Capture the cell that displays the provided text and extract its (X, Y) central coordinate. 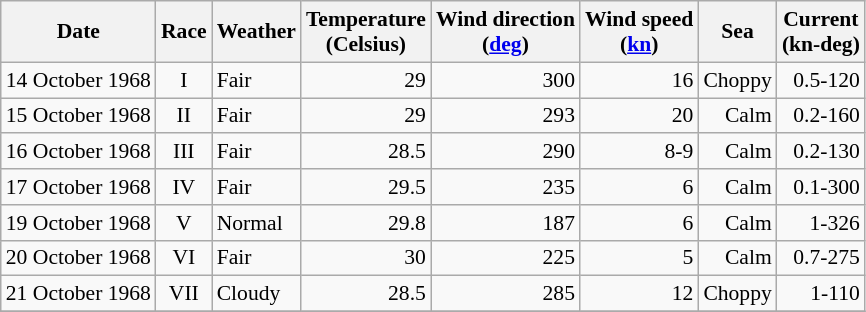
I (184, 80)
300 (506, 80)
20 October 1968 (78, 258)
VII (184, 294)
14 October 1968 (78, 80)
8-9 (639, 152)
1-110 (821, 294)
290 (506, 152)
IV (184, 187)
285 (506, 294)
21 October 1968 (78, 294)
30 (366, 258)
Race (184, 32)
0.1-300 (821, 187)
Normal (256, 223)
12 (639, 294)
16 October 1968 (78, 152)
293 (506, 116)
15 October 1968 (78, 116)
0.7-275 (821, 258)
Date (78, 32)
Current(kn-deg) (821, 32)
1-326 (821, 223)
5 (639, 258)
0.2-130 (821, 152)
19 October 1968 (78, 223)
29.5 (366, 187)
II (184, 116)
29.8 (366, 223)
Weather (256, 32)
Wind speed(kn) (639, 32)
Cloudy (256, 294)
187 (506, 223)
Sea (737, 32)
16 (639, 80)
Wind direction(deg) (506, 32)
235 (506, 187)
Temperature(Celsius) (366, 32)
20 (639, 116)
0.5-120 (821, 80)
17 October 1968 (78, 187)
VI (184, 258)
III (184, 152)
0.2-160 (821, 116)
225 (506, 258)
V (184, 223)
